Return (X, Y) of the center of cell containing provided text 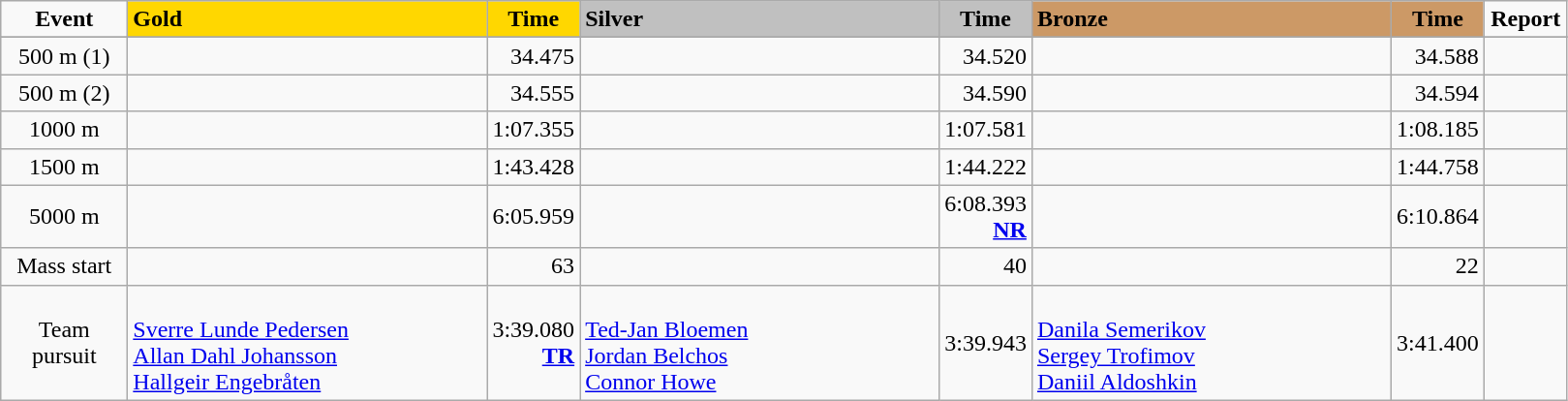
Sverre Lunde PedersenAllan Dahl JohanssonHallgeir Engebråten (308, 343)
34.588 (1437, 56)
5000 m (64, 217)
1000 m (64, 130)
500 m (2) (64, 93)
1:07.581 (986, 130)
Silver (759, 19)
34.590 (986, 93)
63 (534, 266)
Gold (308, 19)
Bronze (1211, 19)
1:44.758 (1437, 167)
1500 m (64, 167)
3:39.080TR (534, 343)
34.520 (986, 56)
3:39.943 (986, 343)
1:43.428 (534, 167)
22 (1437, 266)
500 m (1) (64, 56)
6:08.393NR (986, 217)
40 (986, 266)
34.594 (1437, 93)
34.475 (534, 56)
Ted-Jan BloemenJordan BelchosConnor Howe (759, 343)
1:07.355 (534, 130)
34.555 (534, 93)
3:41.400 (1437, 343)
1:44.222 (986, 167)
Danila SemerikovSergey TrofimovDaniil Aldoshkin (1211, 343)
Report (1525, 19)
Mass start (64, 266)
Team pursuit (64, 343)
6:10.864 (1437, 217)
Event (64, 19)
1:08.185 (1437, 130)
6:05.959 (534, 217)
